Scan for the cell matching the given text and deliver its [x, y] coordinate at center. 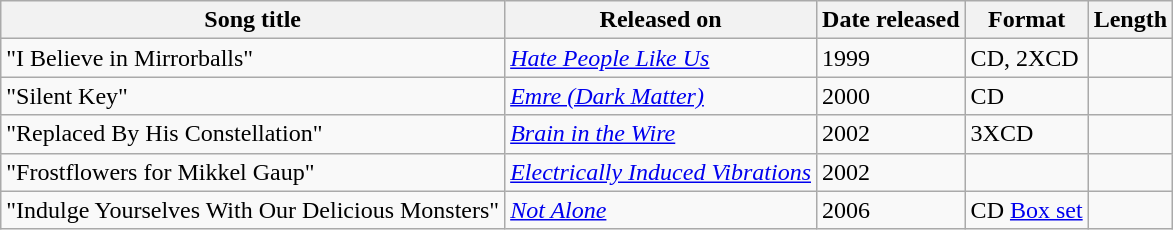
1999 [892, 58]
Format [1026, 20]
"Silent Key" [253, 96]
2000 [892, 96]
"Indulge Yourselves With Our Delicious Monsters" [253, 210]
Electrically Induced Vibrations [661, 172]
CD Box set [1026, 210]
2006 [892, 210]
Emre (Dark Matter) [661, 96]
Not Alone [661, 210]
"Frostflowers for Mikkel Gaup" [253, 172]
CD, 2XCD [1026, 58]
Brain in the Wire [661, 134]
Released on [661, 20]
CD [1026, 96]
Length [1130, 20]
Date released [892, 20]
3XCD [1026, 134]
"Replaced By His Constellation" [253, 134]
Hate People Like Us [661, 58]
"I Believe in Mirrorballs" [253, 58]
Song title [253, 20]
